Scan for the cell matching the given text and deliver its [x, y] coordinate at center. 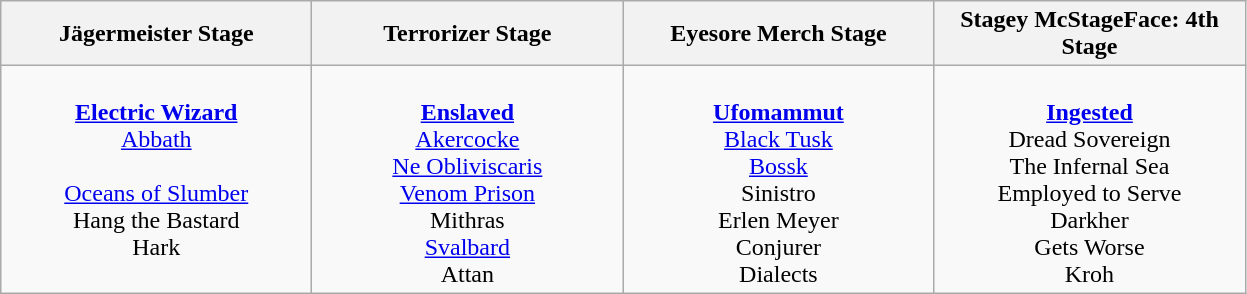
Stagey McStageFace: 4th Stage [1090, 34]
Eyesore Merch Stage [778, 34]
Enslaved Akercocke Ne Obliviscaris Venom Prison Mithras Svalbard Attan [468, 180]
Terrorizer Stage [468, 34]
Ufomammut Black Tusk Bossk Sinistro Erlen Meyer Conjurer Dialects [778, 180]
Electric Wizard Abbath Oceans of Slumber Hang the Bastard Hark [156, 180]
Jägermeister Stage [156, 34]
Ingested Dread Sovereign The Infernal Sea Employed to Serve Darkher Gets Worse Kroh [1090, 180]
